Pinpoint the cell where the given text exists, returning its (X, Y) midpoint coordinate. 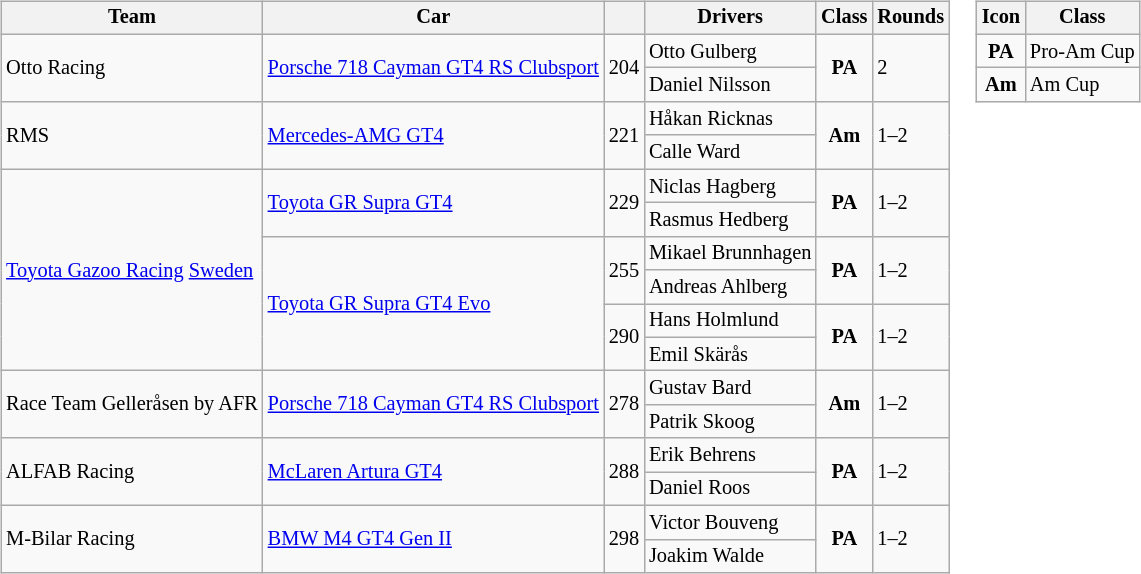
Hans Holmlund (730, 321)
221 (624, 136)
255 (624, 270)
Drivers (730, 18)
Am Cup (1082, 85)
290 (624, 338)
Håkan Ricknas (730, 119)
298 (624, 538)
Rasmus Hedberg (730, 220)
Gustav Bard (730, 388)
ALFAB Racing (132, 472)
Race Team Gelleråsen by AFR (132, 404)
Otto Racing (132, 68)
Andreas Ahlberg (730, 287)
Daniel Roos (730, 489)
M-Bilar Racing (132, 538)
288 (624, 472)
Team (132, 18)
Toyota GR Supra GT4 Evo (434, 304)
Patrik Skoog (730, 422)
Victor Bouveng (730, 522)
RMS (132, 136)
Mikael Brunnhagen (730, 253)
278 (624, 404)
McLaren Artura GT4 (434, 472)
Toyota Gazoo Racing Sweden (132, 270)
Otto Gulberg (730, 51)
Calle Ward (730, 152)
229 (624, 202)
204 (624, 68)
2 (910, 68)
Rounds (910, 18)
Daniel Nilsson (730, 85)
Pro-Am Cup (1082, 51)
Toyota GR Supra GT4 (434, 202)
Joakim Walde (730, 556)
Emil Skärås (730, 354)
Icon (1001, 18)
BMW M4 GT4 Gen II (434, 538)
Niclas Hagberg (730, 186)
Car (434, 18)
Mercedes-AMG GT4 (434, 136)
Erik Behrens (730, 455)
